Detect which cell encompasses the target text, then output its (x, y) center coordinate. 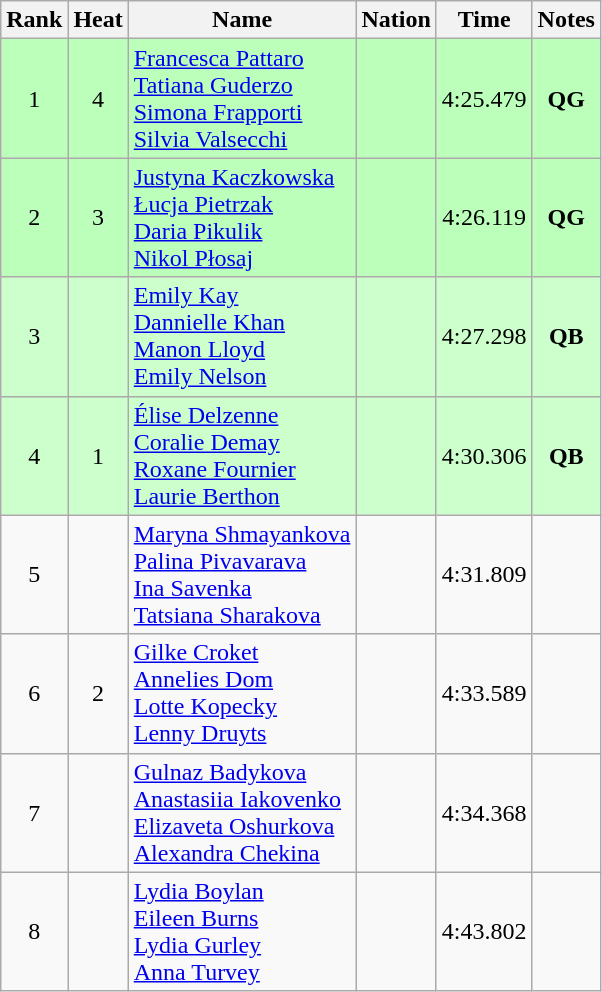
7 (34, 812)
5 (34, 574)
4:31.809 (484, 574)
Time (484, 20)
Maryna ShmayankovaPalina PivavaravaIna SavenkaTatsiana Sharakova (242, 574)
4:26.119 (484, 218)
Élise DelzenneCoralie DemayRoxane FournierLaurie Berthon (242, 456)
4:27.298 (484, 336)
4:25.479 (484, 98)
4:43.802 (484, 932)
Gilke CroketAnnelies DomLotte KopeckyLenny Druyts (242, 694)
8 (34, 932)
Notes (566, 20)
4:30.306 (484, 456)
Name (242, 20)
Lydia BoylanEileen BurnsLydia GurleyAnna Turvey (242, 932)
Rank (34, 20)
Heat (98, 20)
Gulnaz BadykovaAnastasiia IakovenkoElizaveta OshurkovaAlexandra Chekina (242, 812)
Francesca PattaroTatiana GuderzoSimona FrapportiSilvia Valsecchi (242, 98)
6 (34, 694)
4:34.368 (484, 812)
Justyna KaczkowskaŁucja PietrzakDaria PikulikNikol Płosaj (242, 218)
4:33.589 (484, 694)
Nation (396, 20)
Emily KayDannielle KhanManon LloydEmily Nelson (242, 336)
